Extract the (x, y) coordinate from the center of the cell holding the provided text.  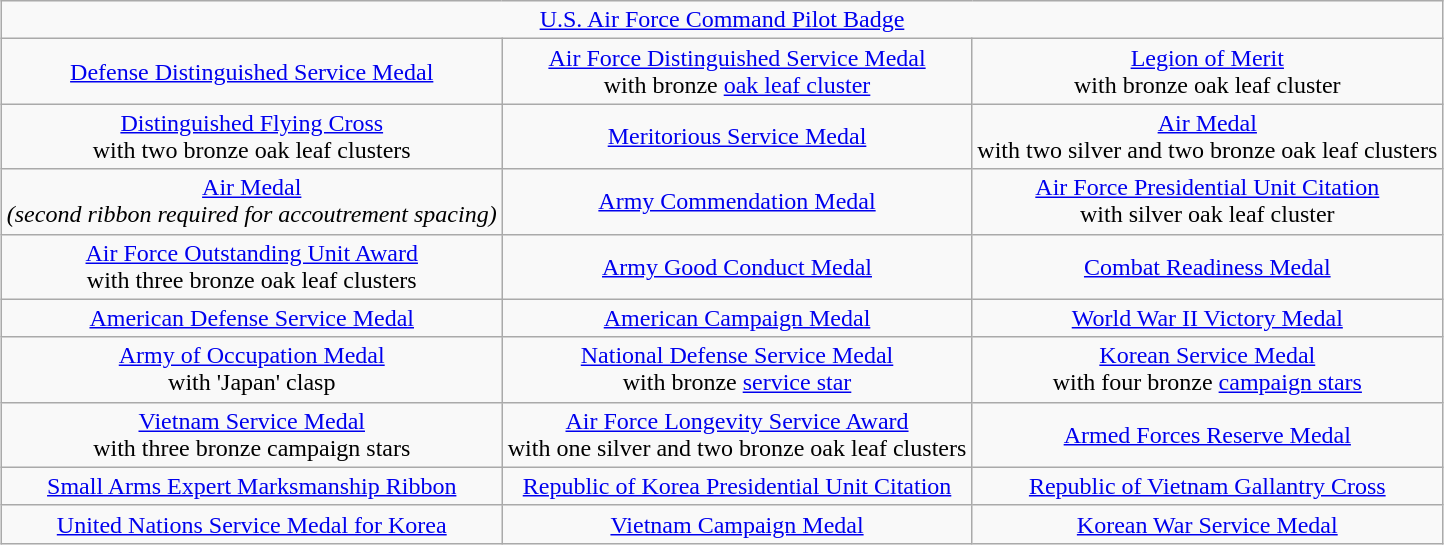
Distinguished Flying Crosswith two bronze oak leaf clusters (252, 136)
Air Force Outstanding Unit Awardwith three bronze oak leaf clusters (252, 266)
Air Force Presidential Unit Citationwith silver oak leaf cluster (1208, 202)
Korean Service Medalwith four bronze campaign stars (1208, 370)
National Defense Service Medalwith bronze service star (737, 370)
Meritorious Service Medal (737, 136)
Army Good Conduct Medal (737, 266)
Vietnam Service Medalwith three bronze campaign stars (252, 434)
Korean War Service Medal (1208, 524)
Air Medal(second ribbon required for accoutrement spacing) (252, 202)
Army Commendation Medal (737, 202)
American Campaign Medal (737, 318)
Legion of Meritwith bronze oak leaf cluster (1208, 72)
Army of Occupation Medalwith 'Japan' clasp (252, 370)
Defense Distinguished Service Medal (252, 72)
Air Medalwith two silver and two bronze oak leaf clusters (1208, 136)
Combat Readiness Medal (1208, 266)
Air Force Longevity Service Awardwith one silver and two bronze oak leaf clusters (737, 434)
Vietnam Campaign Medal (737, 524)
Small Arms Expert Marksmanship Ribbon (252, 486)
American Defense Service Medal (252, 318)
Republic of Korea Presidential Unit Citation (737, 486)
World War II Victory Medal (1208, 318)
Armed Forces Reserve Medal (1208, 434)
U.S. Air Force Command Pilot Badge (722, 20)
Air Force Distinguished Service Medalwith bronze oak leaf cluster (737, 72)
Republic of Vietnam Gallantry Cross (1208, 486)
United Nations Service Medal for Korea (252, 524)
